Return the (X, Y) coordinate for the center point of the cell that contains the specified text.  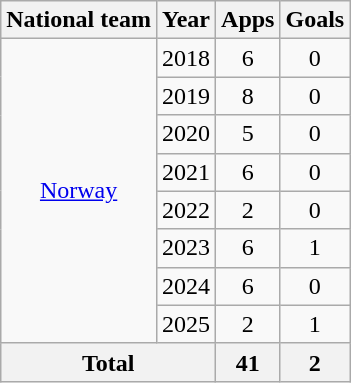
National team (79, 20)
Norway (79, 191)
2023 (186, 248)
5 (248, 134)
2022 (186, 210)
Year (186, 20)
41 (248, 362)
2019 (186, 96)
8 (248, 96)
2020 (186, 134)
Goals (315, 20)
2021 (186, 172)
2018 (186, 58)
2025 (186, 324)
Apps (248, 20)
2024 (186, 286)
Total (108, 362)
